Identify which cell holds the provided text, then report its (x, y) central coordinate. 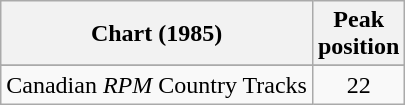
Peakposition (358, 34)
22 (358, 85)
Canadian RPM Country Tracks (157, 85)
Chart (1985) (157, 34)
